Return the (X, Y) coordinate for the center point of the cell that contains the specified text.  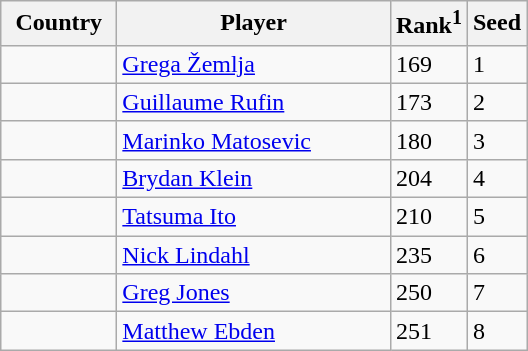
173 (428, 102)
1 (496, 64)
3 (496, 140)
6 (496, 255)
Grega Žemlja (254, 64)
Greg Jones (254, 293)
Matthew Ebden (254, 331)
4 (496, 178)
8 (496, 331)
Marinko Matosevic (254, 140)
5 (496, 217)
Rank1 (428, 24)
Brydan Klein (254, 178)
Tatsuma Ito (254, 217)
180 (428, 140)
251 (428, 331)
169 (428, 64)
210 (428, 217)
Guillaume Rufin (254, 102)
Country (59, 24)
2 (496, 102)
Nick Lindahl (254, 255)
235 (428, 255)
204 (428, 178)
250 (428, 293)
Player (254, 24)
7 (496, 293)
Seed (496, 24)
